Output the (x, y) coordinate of the center of the cell containing the given text.  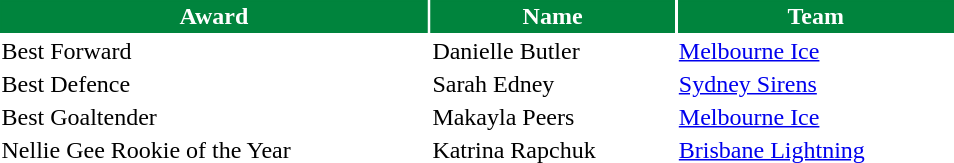
Best Forward (214, 51)
Team (816, 16)
Award (214, 16)
Name (552, 16)
Makayla Peers (552, 117)
Best Defence (214, 84)
Danielle Butler (552, 51)
Sarah Edney (552, 84)
Best Goaltender (214, 117)
Sydney Sirens (816, 84)
